Detect which cell encompasses the target text, then output its (X, Y) center coordinate. 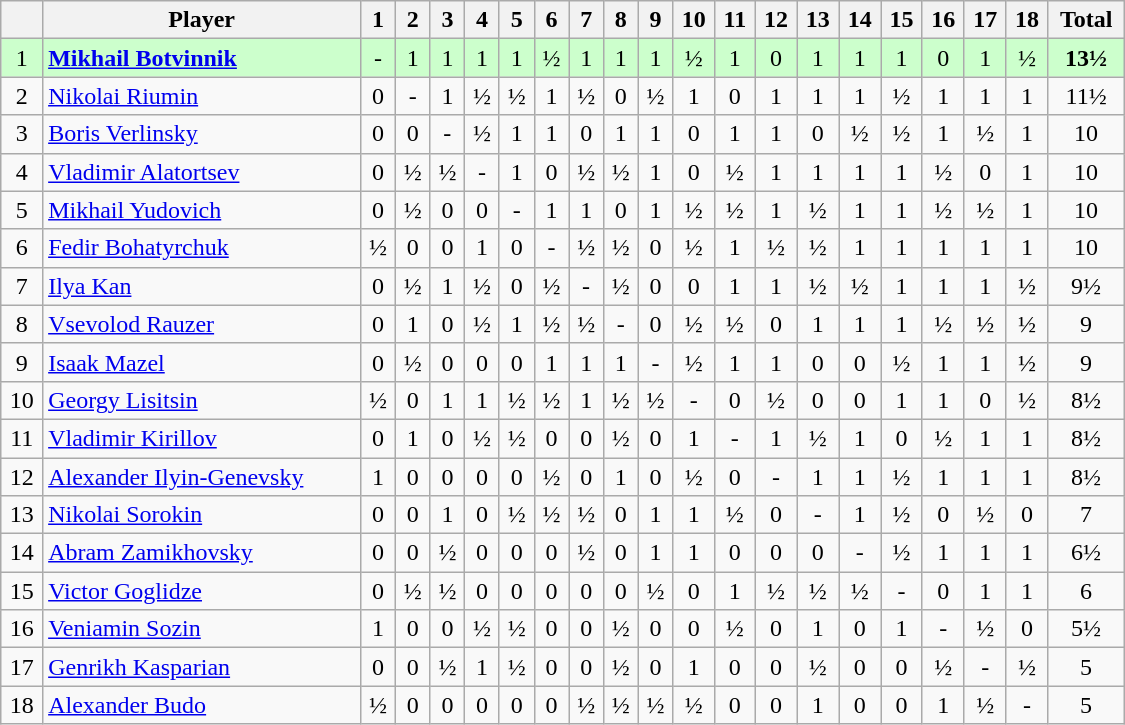
5½ (1086, 629)
Mikhail Botvinnik (202, 58)
Alexander Ilyin-Genevsky (202, 477)
Victor Goglidze (202, 591)
Nikolai Riumin (202, 96)
13½ (1086, 58)
Vladimir Kirillov (202, 438)
Ilya Kan (202, 286)
Boris Verlinsky (202, 134)
Genrikh Kasparian (202, 667)
Georgy Lisitsin (202, 400)
Abram Zamikhovsky (202, 553)
Veniamin Sozin (202, 629)
Mikhail Yudovich (202, 210)
11½ (1086, 96)
Alexander Budo (202, 705)
Vladimir Alatortsev (202, 172)
Isaak Mazel (202, 362)
6½ (1086, 553)
Fedir Bohatyrchuk (202, 248)
Nikolai Sorokin (202, 515)
Vsevolod Rauzer (202, 324)
Total (1086, 20)
9½ (1086, 286)
Player (202, 20)
